For the text-containing cell, return its midpoint in [x, y] coordinate format. 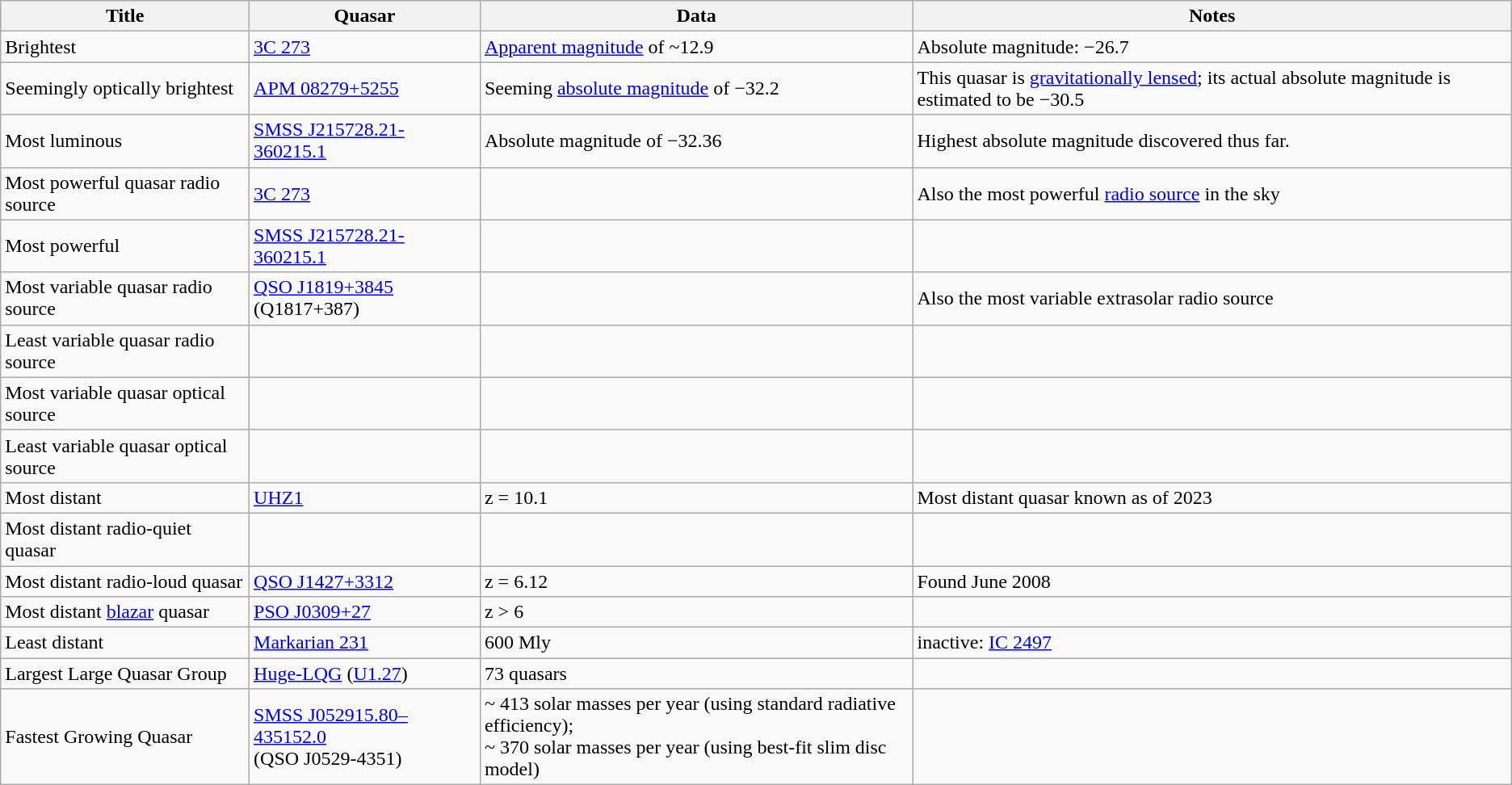
Absolute magnitude of −32.36 [696, 141]
Most distant [125, 497]
Most distant quasar known as of 2023 [1212, 497]
z = 10.1 [696, 497]
Highest absolute magnitude discovered thus far. [1212, 141]
Most powerful quasar radio source [125, 194]
Apparent magnitude of ~12.9 [696, 47]
Seeming absolute magnitude of −32.2 [696, 89]
Least variable quasar optical source [125, 455]
z = 6.12 [696, 581]
Most luminous [125, 141]
z > 6 [696, 612]
Most distant radio-quiet quasar [125, 539]
Most variable quasar optical source [125, 404]
inactive: IC 2497 [1212, 643]
PSO J0309+27 [365, 612]
600 Mly [696, 643]
Most powerful [125, 246]
73 quasars [696, 674]
Least distant [125, 643]
Seemingly optically brightest [125, 89]
Data [696, 16]
Most distant blazar quasar [125, 612]
QSO J1819+3845 (Q1817+387) [365, 299]
Also the most powerful radio source in the sky [1212, 194]
Title [125, 16]
Notes [1212, 16]
Least variable quasar radio source [125, 351]
Most variable quasar radio source [125, 299]
Most distant radio-loud quasar [125, 581]
~ 413 solar masses per year (using standard radiative efficiency);~ 370 solar masses per year (using best-fit slim disc model) [696, 737]
UHZ1 [365, 497]
SMSS J052915.80–435152.0(QSO J0529-4351) [365, 737]
Largest Large Quasar Group [125, 674]
Huge-LQG (U1.27) [365, 674]
Absolute magnitude: −26.7 [1212, 47]
Found June 2008 [1212, 581]
This quasar is gravitationally lensed; its actual absolute magnitude is estimated to be −30.5 [1212, 89]
Brightest [125, 47]
QSO J1427+3312 [365, 581]
Also the most variable extrasolar radio source [1212, 299]
Fastest Growing Quasar [125, 737]
Markarian 231 [365, 643]
Quasar [365, 16]
APM 08279+5255 [365, 89]
